Identify which cell holds the provided text, then report its (x, y) central coordinate. 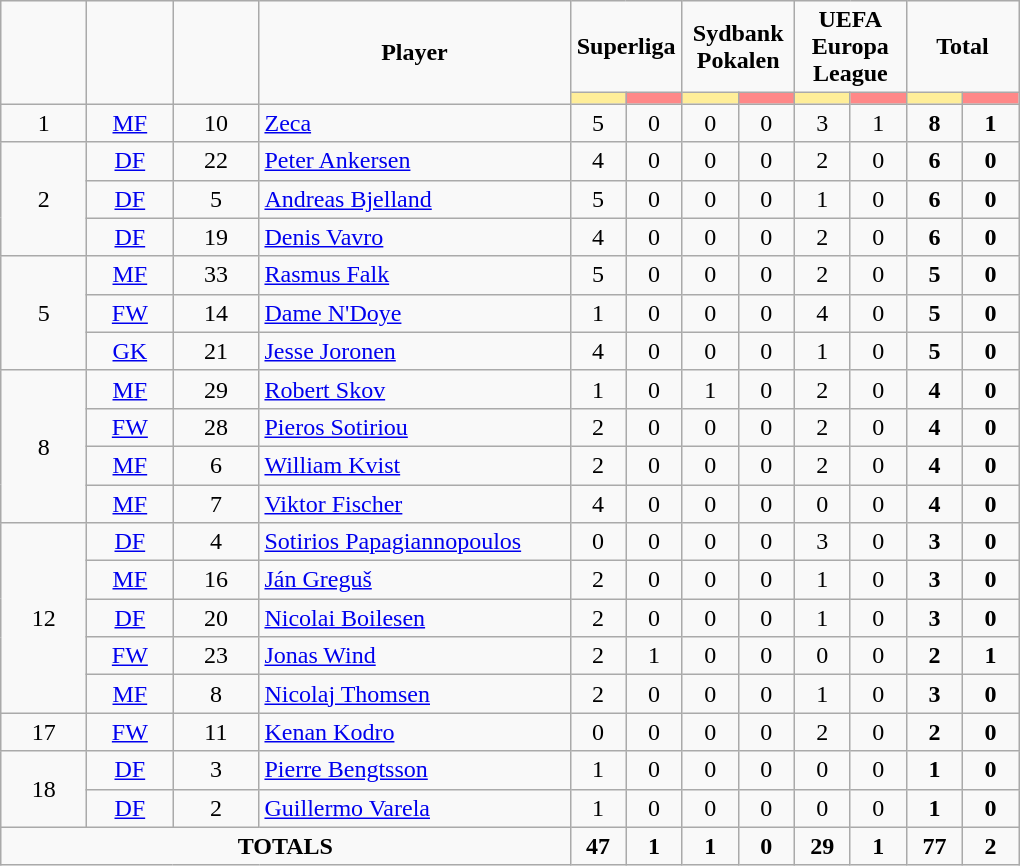
Sydbank Pokalen (738, 47)
7 (216, 503)
Sotirios Papagiannopoulos (414, 542)
Peter Ankersen (414, 161)
GK (130, 351)
William Kvist (414, 465)
20 (216, 618)
Pierre Bengtsson (414, 770)
77 (934, 846)
Dame N'Doye (414, 313)
10 (216, 123)
Robert Skov (414, 389)
21 (216, 351)
Pieros Sotiriou (414, 427)
33 (216, 275)
28 (216, 427)
Superliga (626, 47)
Nicolaj Thomsen (414, 694)
12 (44, 618)
Total (962, 47)
Andreas Bjelland (414, 199)
Jonas Wind (414, 656)
UEFA Europa League (850, 47)
18 (44, 789)
TOTALS (286, 846)
47 (598, 846)
Nicolai Boilesen (414, 618)
Guillermo Varela (414, 808)
16 (216, 580)
Jesse Joronen (414, 351)
Denis Vavro (414, 237)
Rasmus Falk (414, 275)
23 (216, 656)
17 (44, 732)
14 (216, 313)
Player (414, 52)
Kenan Kodro (414, 732)
22 (216, 161)
11 (216, 732)
Zeca (414, 123)
Ján Greguš (414, 580)
19 (216, 237)
Viktor Fischer (414, 503)
